Find where the given text appears and provide that cell's center as [X, Y] coordinate. 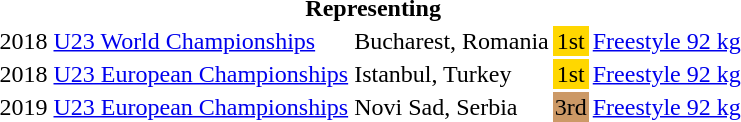
U23 World Championships [201, 41]
Bucharest, Romania [452, 41]
Istanbul, Turkey [452, 74]
3rd [570, 107]
Novi Sad, Serbia [452, 107]
